Return the [X, Y] coordinate for the center point of the cell that contains the specified text.  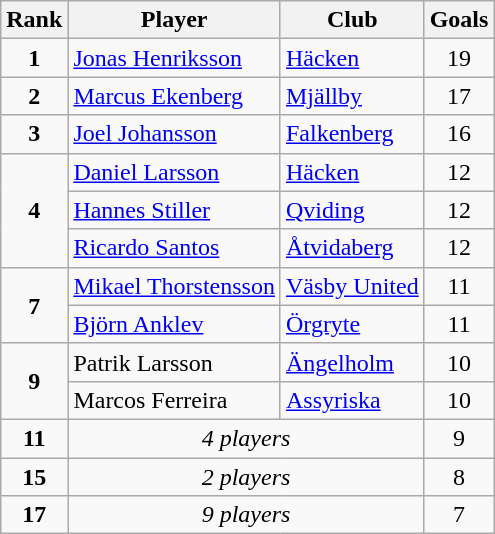
Qviding [352, 210]
Åtvidaberg [352, 248]
4 players [246, 438]
8 [459, 477]
15 [34, 477]
Väsby United [352, 286]
Ängelholm [352, 362]
Assyriska [352, 400]
Player [174, 20]
Joel Johansson [174, 134]
2 [34, 96]
Club [352, 20]
Marcos Ferreira [174, 400]
3 [34, 134]
1 [34, 58]
19 [459, 58]
16 [459, 134]
Rank [34, 20]
9 players [246, 515]
Falkenberg [352, 134]
2 players [246, 477]
Mikael Thorstensson [174, 286]
Björn Anklev [174, 324]
Daniel Larsson [174, 172]
Goals [459, 20]
Patrik Larsson [174, 362]
Mjällby [352, 96]
Hannes Stiller [174, 210]
Marcus Ekenberg [174, 96]
Örgryte [352, 324]
4 [34, 210]
Ricardo Santos [174, 248]
Jonas Henriksson [174, 58]
